Extract the [X, Y] coordinate from the center of the cell holding the provided text.  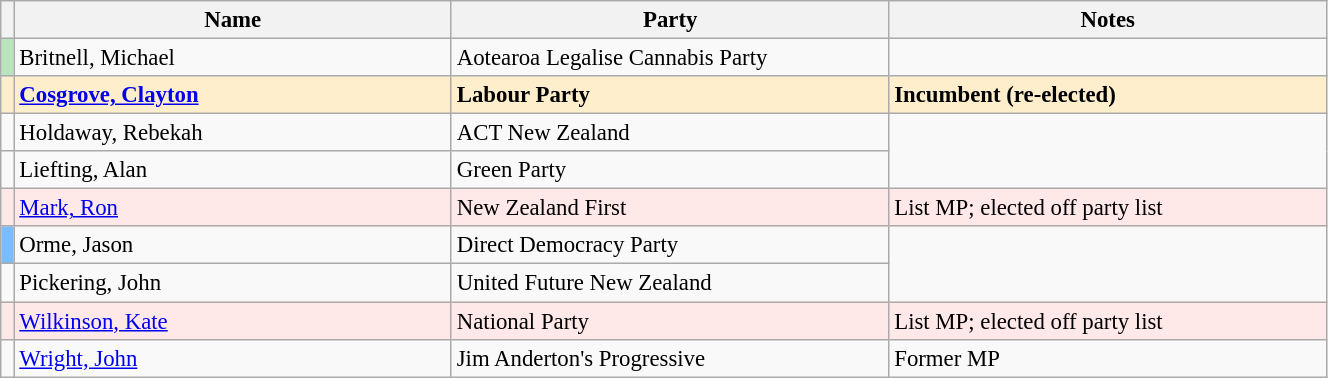
Party [670, 20]
Mark, Ron [232, 208]
Wilkinson, Kate [232, 321]
National Party [670, 321]
Aotearoa Legalise Cannabis Party [670, 58]
Jim Anderton's Progressive [670, 358]
Direct Democracy Party [670, 245]
Notes [1108, 20]
Orme, Jason [232, 245]
Name [232, 20]
ACT New Zealand [670, 133]
Former MP [1108, 358]
Pickering, John [232, 283]
Liefting, Alan [232, 170]
United Future New Zealand [670, 283]
Labour Party [670, 95]
New Zealand First [670, 208]
Incumbent (re-elected) [1108, 95]
Holdaway, Rebekah [232, 133]
Wright, John [232, 358]
Green Party [670, 170]
Cosgrove, Clayton [232, 95]
Britnell, Michael [232, 58]
